Search for the cell housing the specified text and yield its [X, Y] center coordinate. 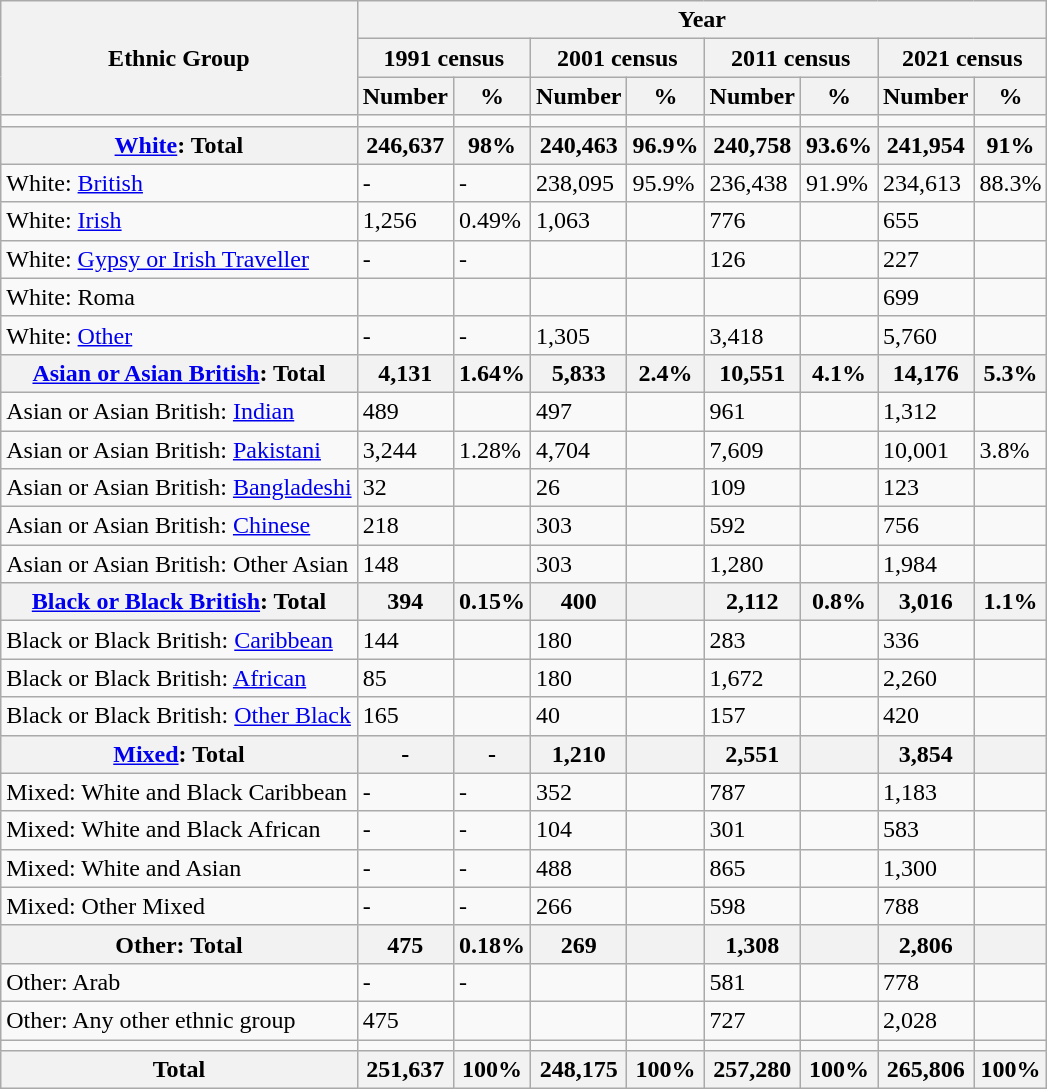
Other: Any other ethnic group [179, 1020]
2,112 [752, 602]
218 [405, 526]
488 [579, 868]
Mixed: Other Mixed [179, 906]
144 [405, 640]
3,418 [752, 335]
2001 census [618, 58]
Mixed: Total [179, 754]
10,001 [926, 449]
93.6% [838, 145]
98% [492, 145]
96.9% [666, 145]
2011 census [790, 58]
5.3% [1010, 373]
4,704 [579, 449]
776 [752, 221]
Asian or Asian British: Other Asian [179, 564]
727 [752, 1020]
269 [579, 944]
246,637 [405, 145]
778 [926, 982]
1991 census [444, 58]
Black or Black British: Total [179, 602]
1.64% [492, 373]
240,758 [752, 145]
238,095 [579, 183]
White: British [179, 183]
91% [1010, 145]
400 [579, 602]
301 [752, 830]
1,300 [926, 868]
Mixed: White and Black African [179, 830]
420 [926, 716]
95.9% [666, 183]
2,551 [752, 754]
265,806 [926, 1070]
0.8% [838, 602]
241,954 [926, 145]
3.8% [1010, 449]
1,256 [405, 221]
Asian or Asian British: Total [179, 373]
26 [579, 488]
123 [926, 488]
266 [579, 906]
White: Roma [179, 297]
283 [752, 640]
336 [926, 640]
394 [405, 602]
756 [926, 526]
240,463 [579, 145]
Asian or Asian British: Chinese [179, 526]
104 [579, 830]
787 [752, 792]
5,833 [579, 373]
1,984 [926, 564]
Mixed: White and Black Caribbean [179, 792]
40 [579, 716]
251,637 [405, 1070]
88.3% [1010, 183]
126 [752, 259]
10,551 [752, 373]
1,672 [752, 678]
788 [926, 906]
1,308 [752, 944]
Mixed: White and Asian [179, 868]
Total [179, 1070]
1,312 [926, 411]
White: Irish [179, 221]
865 [752, 868]
1,305 [579, 335]
Asian or Asian British: Bangladeshi [179, 488]
85 [405, 678]
Black or Black British: Caribbean [179, 640]
Asian or Asian British: Indian [179, 411]
0.15% [492, 602]
1,280 [752, 564]
1,210 [579, 754]
Other: Total [179, 944]
352 [579, 792]
1.1% [1010, 602]
7,609 [752, 449]
2,260 [926, 678]
165 [405, 716]
0.49% [492, 221]
583 [926, 830]
497 [579, 411]
5,760 [926, 335]
489 [405, 411]
148 [405, 564]
2,028 [926, 1020]
109 [752, 488]
Asian or Asian British: Pakistani [179, 449]
0.18% [492, 944]
236,438 [752, 183]
Black or Black British: Other Black [179, 716]
655 [926, 221]
157 [752, 716]
Black or Black British: African [179, 678]
234,613 [926, 183]
4.1% [838, 373]
227 [926, 259]
Ethnic Group [179, 58]
2021 census [962, 58]
Year [702, 20]
581 [752, 982]
699 [926, 297]
2.4% [666, 373]
1,183 [926, 792]
32 [405, 488]
592 [752, 526]
3,016 [926, 602]
1.28% [492, 449]
2,806 [926, 944]
3,244 [405, 449]
4,131 [405, 373]
White: Other [179, 335]
White: Gypsy or Irish Traveller [179, 259]
Other: Arab [179, 982]
14,176 [926, 373]
1,063 [579, 221]
91.9% [838, 183]
White: Total [179, 145]
598 [752, 906]
3,854 [926, 754]
961 [752, 411]
257,280 [752, 1070]
248,175 [579, 1070]
